Find where the given text appears and provide that cell's center as [x, y] coordinate. 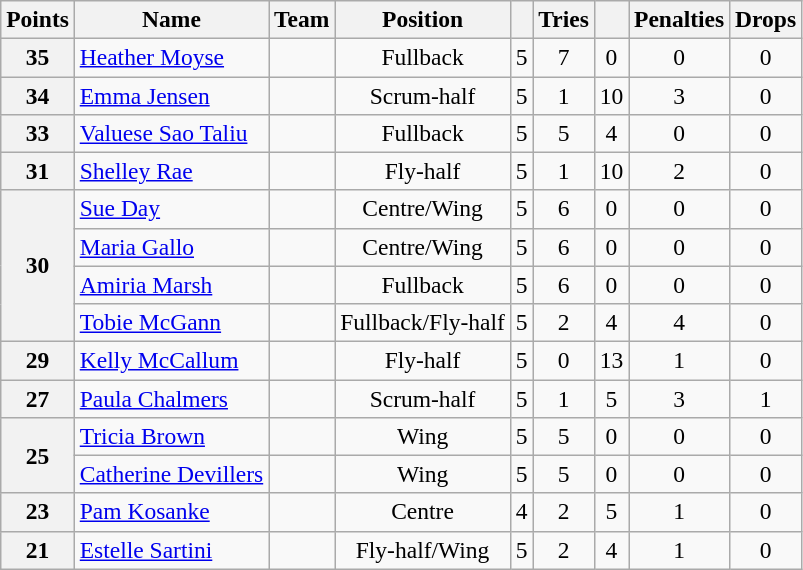
30 [38, 266]
27 [38, 398]
Shelley Rae [171, 171]
Kelly McCallum [171, 360]
33 [38, 133]
Paula Chalmers [171, 398]
21 [38, 550]
Points [38, 19]
23 [38, 512]
Centre [422, 512]
Pam Kosanke [171, 512]
34 [38, 95]
Position [422, 19]
Heather Moyse [171, 57]
Sue Day [171, 209]
Fly-half/Wing [422, 550]
Estelle Sartini [171, 550]
35 [38, 57]
Emma Jensen [171, 95]
13 [611, 360]
Amiria Marsh [171, 285]
31 [38, 171]
Fullback/Fly-half [422, 322]
Team [302, 19]
Valuese Sao Taliu [171, 133]
29 [38, 360]
Tobie McGann [171, 322]
Drops [766, 19]
25 [38, 455]
Tries [564, 19]
7 [564, 57]
Catherine Devillers [171, 474]
Maria Gallo [171, 247]
Name [171, 19]
Tricia Brown [171, 436]
Penalties [680, 19]
